Return [X, Y] of the center of cell containing provided text 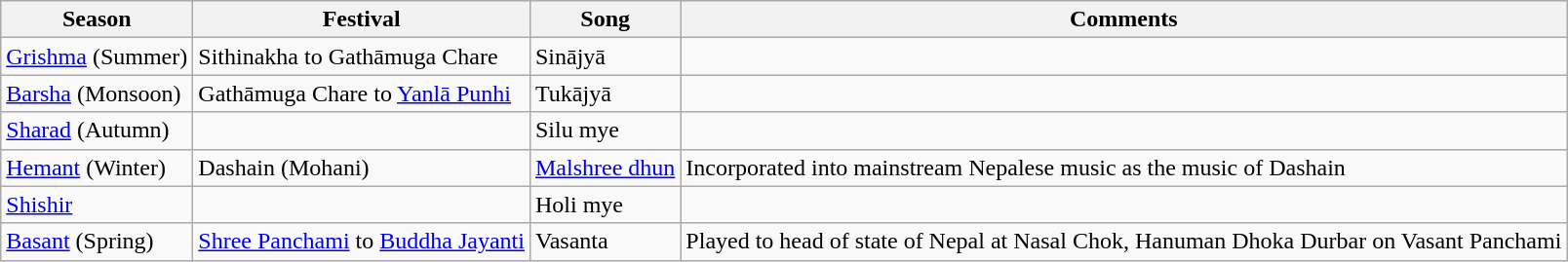
Basant (Spring) [98, 242]
Gathāmuga Chare to Yanlā Punhi [362, 94]
Holi mye [605, 205]
Tukājyā [605, 94]
Malshree dhun [605, 168]
Dashain (Mohani) [362, 168]
Played to head of state of Nepal at Nasal Chok, Hanuman Dhoka Durbar on Vasant Panchami [1123, 242]
Sharad (Autumn) [98, 131]
Hemant (Winter) [98, 168]
Comments [1123, 19]
Song [605, 19]
Season [98, 19]
Sithinakha to Gathāmuga Chare [362, 56]
Vasanta [605, 242]
Silu mye [605, 131]
Shree Panchami to Buddha Jayanti [362, 242]
Barsha (Monsoon) [98, 94]
Shishir [98, 205]
Festival [362, 19]
Sinājyā [605, 56]
Incorporated into mainstream Nepalese music as the music of Dashain [1123, 168]
Grishma (Summer) [98, 56]
